Output the [x, y] coordinate of the center of the cell containing the given text.  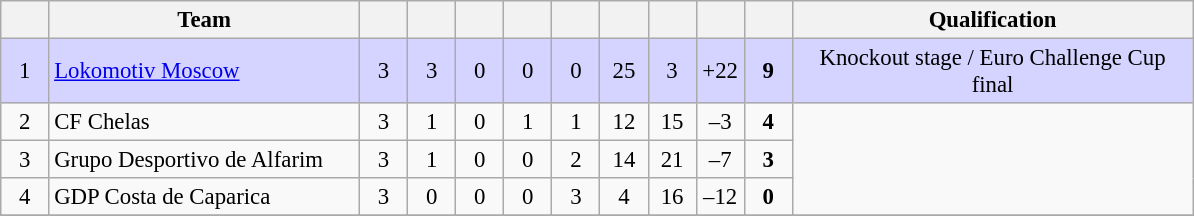
CF Chelas [204, 122]
GDP Costa de Caparica [204, 197]
Knockout stage / Euro Challenge Cup final [992, 72]
–7 [720, 160]
15 [672, 122]
Lokomotiv Moscow [204, 72]
–12 [720, 197]
+22 [720, 72]
Grupo Desportivo de Alfarim [204, 160]
–3 [720, 122]
21 [672, 160]
16 [672, 197]
25 [624, 72]
Team [204, 20]
9 [768, 72]
12 [624, 122]
14 [624, 160]
Qualification [992, 20]
